Pinpoint the cell where the given text exists, returning its (X, Y) midpoint coordinate. 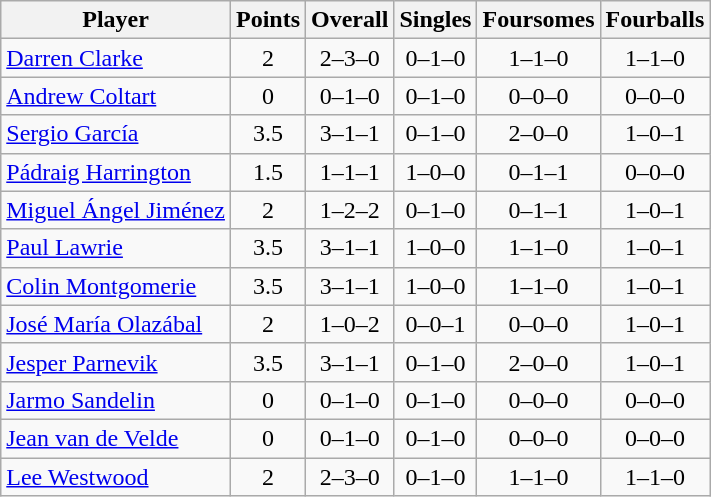
Paul Lawrie (116, 248)
Colin Montgomerie (116, 286)
Jarmo Sandelin (116, 400)
1–1–1 (350, 172)
Foursomes (538, 20)
Overall (350, 20)
Points (268, 20)
Jean van de Velde (116, 438)
Player (116, 20)
1.5 (268, 172)
Jesper Parnevik (116, 362)
0–0–1 (436, 324)
Darren Clarke (116, 58)
Lee Westwood (116, 477)
Sergio García (116, 134)
Pádraig Harrington (116, 172)
Singles (436, 20)
Fourballs (655, 20)
1–0–2 (350, 324)
Miguel Ángel Jiménez (116, 210)
Andrew Coltart (116, 96)
José María Olazábal (116, 324)
1–2–2 (350, 210)
